Output the [x, y] coordinate of the center of the cell containing the given text.  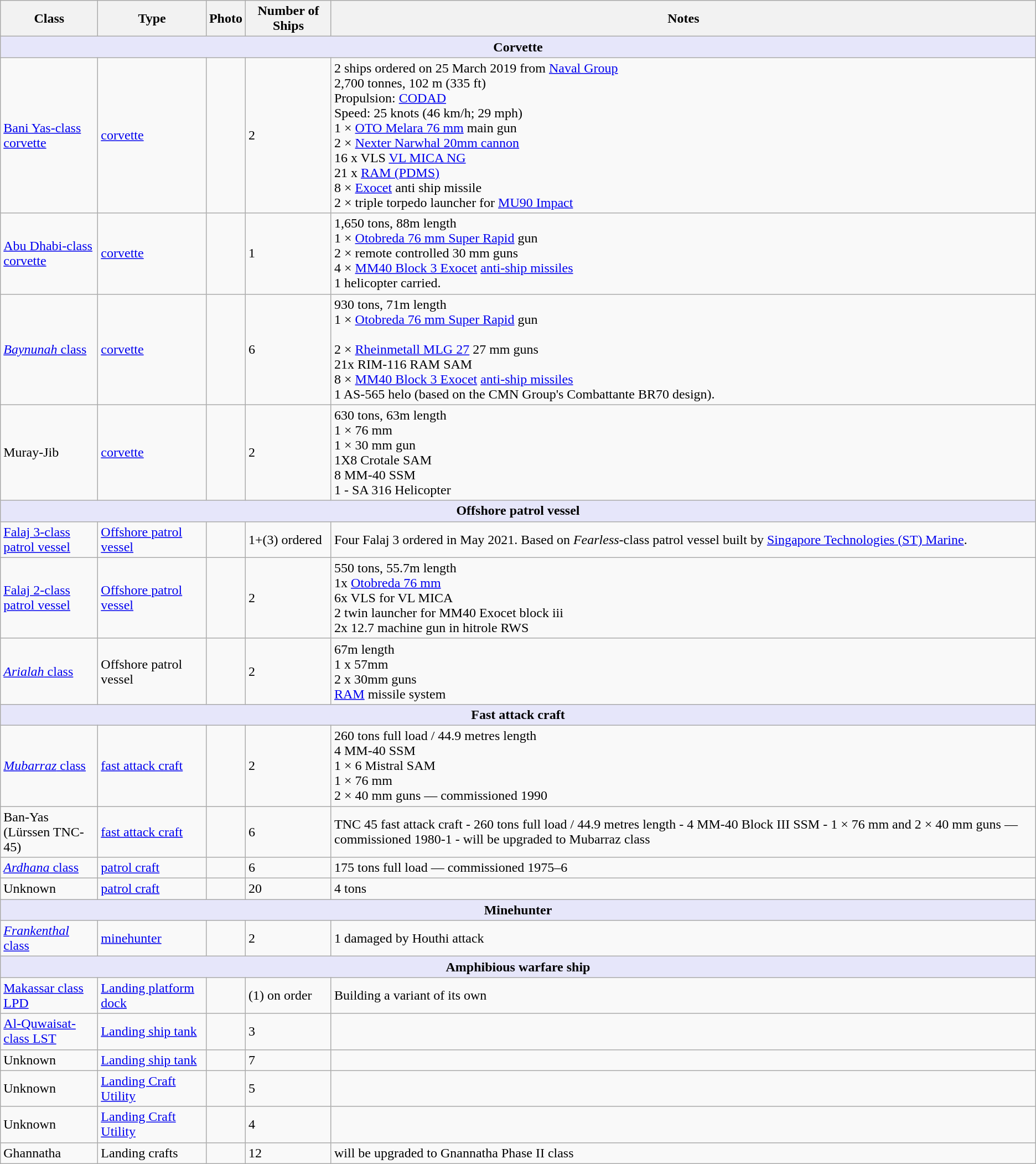
1+(3) ordered [288, 539]
Ghannatha [49, 1153]
Type [152, 19]
(1) on order [288, 995]
4 tons [683, 889]
20 [288, 889]
Amphibious warfare ship [518, 967]
1 [288, 254]
Ban-Yas (Lürssen TNC-45) [49, 831]
Falaj 2-class patrol vessel [49, 598]
Abu Dhabi-class corvette [49, 254]
630 tons, 63m length 1 × 76 mm 1 × 30 mm gun 1X8 Crotale SAM 8 MM-40 SSM 1 - SA 316 Helicopter [683, 453]
Arialah class [49, 671]
5 [288, 1088]
minehunter [152, 939]
Makassar class LPD [49, 995]
Landing platform dock [152, 995]
Al-Quwaisat-class LST [49, 1032]
260 tons full load / 44.9 metres length4 MM-40 SSM 1 × 6 Mistral SAM 1 × 76 mm 2 × 40 mm guns — commissioned 1990 [683, 765]
7 [288, 1060]
Corvette [518, 47]
Ardhana class [49, 868]
Photo [226, 19]
12 [288, 1153]
Frankenthal class [49, 939]
Baynunah class [49, 349]
3 [288, 1032]
Fast attack craft [518, 715]
Building a variant of its own [683, 995]
Notes [683, 19]
Landing crafts [152, 1153]
Class [49, 19]
67m length 1 x 57mm 2 x 30mm guns RAM missile system [683, 671]
Mubarraz class [49, 765]
Four Falaj 3 ordered in May 2021. Based on Fearless-class patrol vessel built by Singapore Technologies (ST) Marine. [683, 539]
175 tons full load — commissioned 1975–6 [683, 868]
Minehunter [518, 910]
Muray-Jib [49, 453]
550 tons, 55.7m length1x Otobreda 76 mm6x VLS for VL MICA2 twin launcher for MM40 Exocet block iii2x 12.7 machine gun in hitrole RWS [683, 598]
1 damaged by Houthi attack [683, 939]
4 [288, 1125]
Bani Yas-class corvette [49, 135]
Falaj 3-class patrol vessel [49, 539]
will be upgraded to Gnannatha Phase II class [683, 1153]
Number of Ships [288, 19]
